Determine the [x, y] coordinate at the center of the cell enclosing the given text.  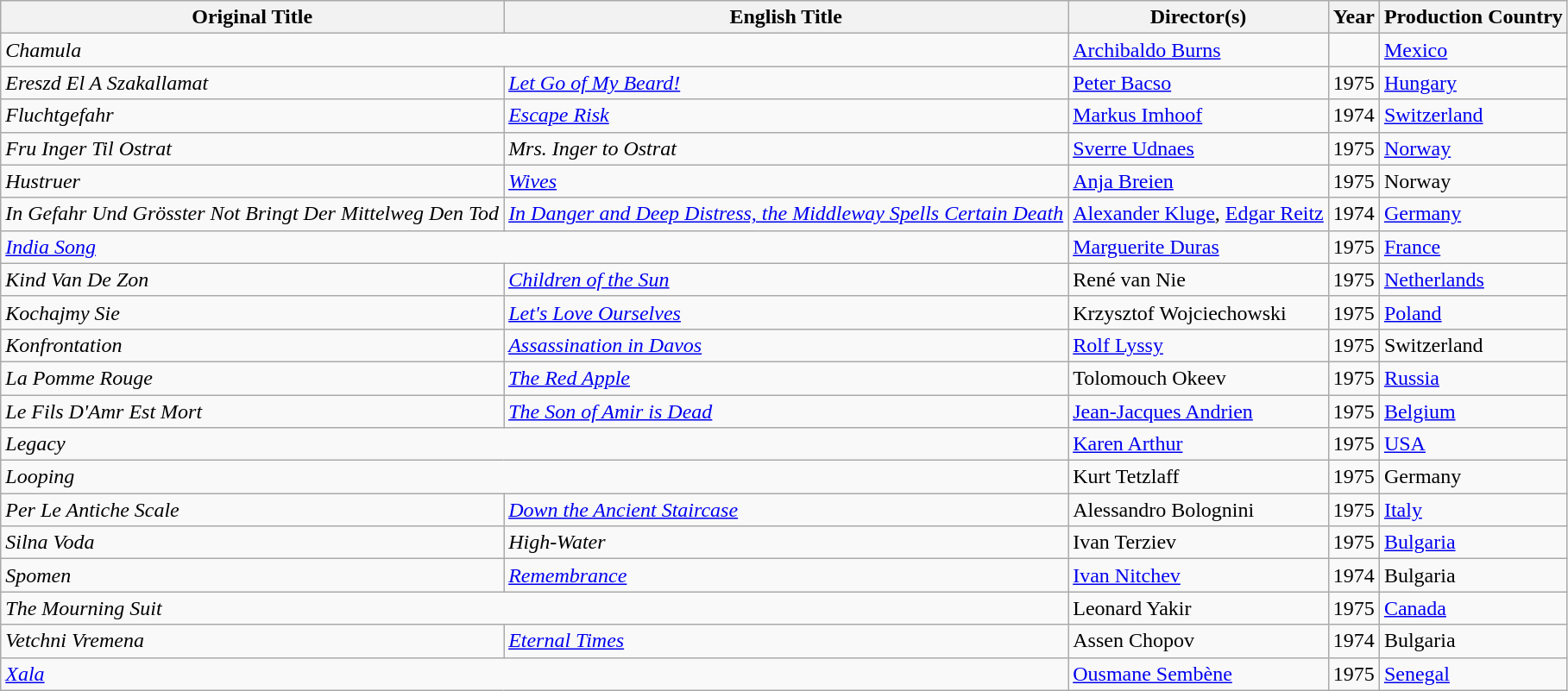
Ivan Nitchev [1199, 575]
Down the Ancient Staircase [786, 510]
René van Nie [1199, 280]
Original Title [252, 17]
Tolomouch Okeev [1199, 378]
Children of the Sun [786, 280]
Hustruer [252, 181]
Vetchni Vremena [252, 641]
India Song [535, 247]
Sverre Udnaes [1199, 148]
Year [1353, 17]
Mrs. Inger to Ostrat [786, 148]
Let's Love Ourselves [786, 312]
Mexico [1473, 50]
Fluchtgefahr [252, 116]
In Gefahr Und Grösster Not Bringt Der Mittelweg Den Tod [252, 214]
Canada [1473, 608]
English Title [786, 17]
Kochajmy Sie [252, 312]
Alessandro Bolognini [1199, 510]
Hungary [1473, 83]
High-Water [786, 543]
Let Go of My Beard! [786, 83]
Silna Voda [252, 543]
Jean-Jacques Andrien [1199, 411]
Kurt Tetzlaff [1199, 477]
Assassination in Davos [786, 345]
The Mourning Suit [535, 608]
Ivan Terziev [1199, 543]
Peter Bacso [1199, 83]
Assen Chopov [1199, 641]
Marguerite Duras [1199, 247]
The Son of Amir is Dead [786, 411]
Spomen [252, 575]
Le Fils D'Amr Est Mort [252, 411]
Eternal Times [786, 641]
Konfrontation [252, 345]
USA [1473, 444]
Chamula [535, 50]
Fru Inger Til Ostrat [252, 148]
Poland [1473, 312]
Legacy [535, 444]
Alexander Kluge, Edgar Reitz [1199, 214]
Per Le Antiche Scale [252, 510]
Netherlands [1473, 280]
Ereszd El A Szakallamat [252, 83]
Escape Risk [786, 116]
Xala [535, 674]
Director(s) [1199, 17]
Karen Arthur [1199, 444]
The Red Apple [786, 378]
Senegal [1473, 674]
Archibaldo Burns [1199, 50]
Kind Van De Zon [252, 280]
Ousmane Sembène [1199, 674]
In Danger and Deep Distress, the Middleway Spells Certain Death [786, 214]
Anja Breien [1199, 181]
Russia [1473, 378]
Wives [786, 181]
Leonard Yakir [1199, 608]
Looping [535, 477]
Production Country [1473, 17]
La Pomme Rouge [252, 378]
France [1473, 247]
Italy [1473, 510]
Markus Imhoof [1199, 116]
Remembrance [786, 575]
Krzysztof Wojciechowski [1199, 312]
Belgium [1473, 411]
Rolf Lyssy [1199, 345]
